Locate the cell with the specified text and output its [X, Y] center coordinate. 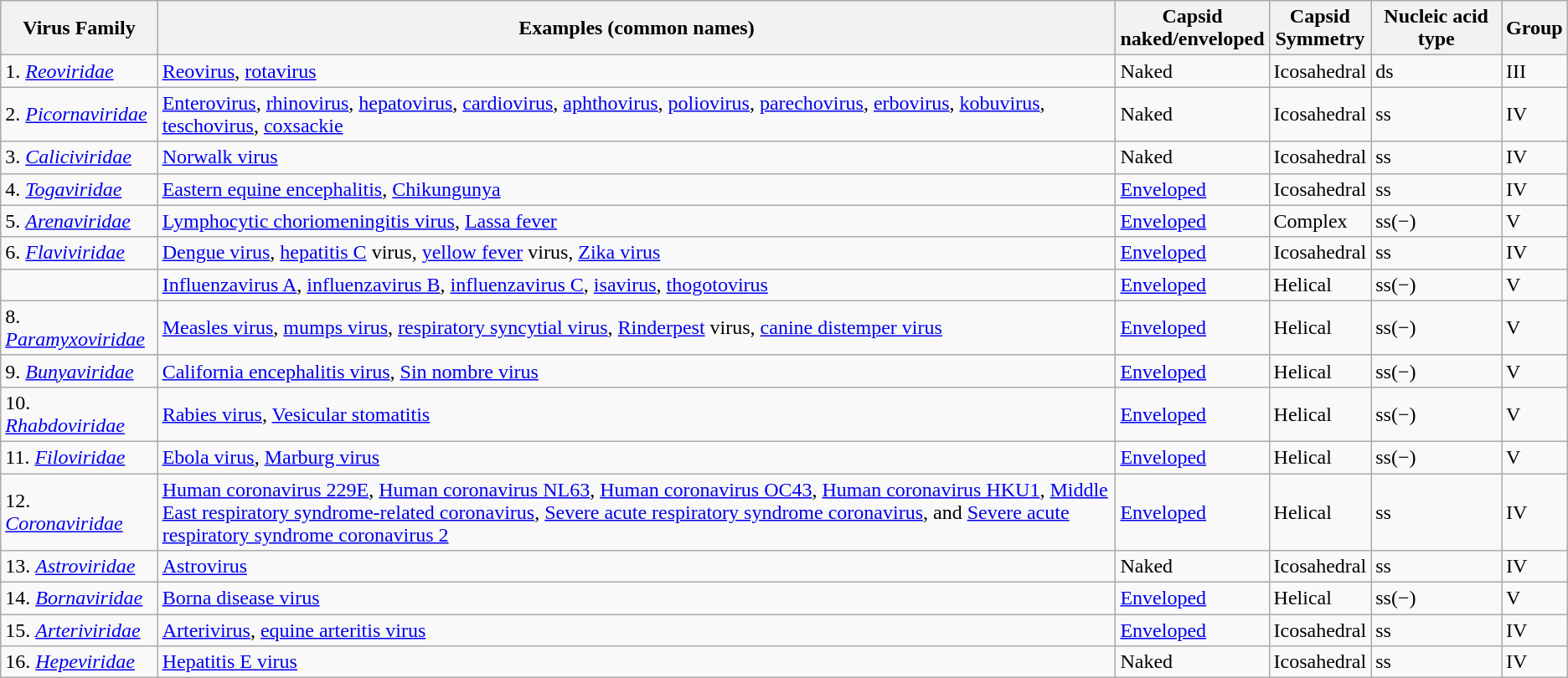
15. Arteriviridae [79, 630]
Borna disease virus [637, 598]
Ebola virus, Marburg virus [637, 457]
9. Bunyaviridae [79, 371]
Nucleic acid type [1436, 28]
Eastern equine encephalitis, Chikungunya [637, 189]
2. Picornaviridae [79, 114]
Norwalk virus [637, 157]
Capsid Symmetry [1320, 28]
Virus Family [79, 28]
Measles virus, mumps virus, respiratory syncytial virus, Rinderpest virus, canine distemper virus [637, 328]
California encephalitis virus, Sin nombre virus [637, 371]
11. Filoviridae [79, 457]
3. Caliciviridae [79, 157]
14. Bornaviridae [79, 598]
Group [1534, 28]
Hepatitis E virus [637, 662]
Complex [1320, 221]
Dengue virus, hepatitis C virus, yellow fever virus, Zika virus [637, 253]
6. Flaviviridae [79, 253]
Influenzavirus A, influenzavirus B, influenzavirus C, isavirus, thogotovirus [637, 285]
4. Togaviridae [79, 189]
Astrovirus [637, 567]
Capsid naked/enveloped [1193, 28]
Rabies virus, Vesicular stomatitis [637, 413]
5. Arenaviridae [79, 221]
Arterivirus, equine arteritis virus [637, 630]
13. Astroviridae [79, 567]
ds [1436, 71]
12. Coronaviridae [79, 512]
8. Paramyxoviridae [79, 328]
1. Reoviridae [79, 71]
Enterovirus, rhinovirus, hepatovirus, cardiovirus, aphthovirus, poliovirus, parechovirus, erbovirus, kobuvirus, teschovirus, coxsackie [637, 114]
Examples (common names) [637, 28]
Lymphocytic choriomeningitis virus, Lassa fever [637, 221]
10. Rhabdoviridae [79, 413]
16. Hepeviridae [79, 662]
III [1534, 71]
Reovirus, rotavirus [637, 71]
